For the text-containing cell, return its midpoint in [x, y] coordinate format. 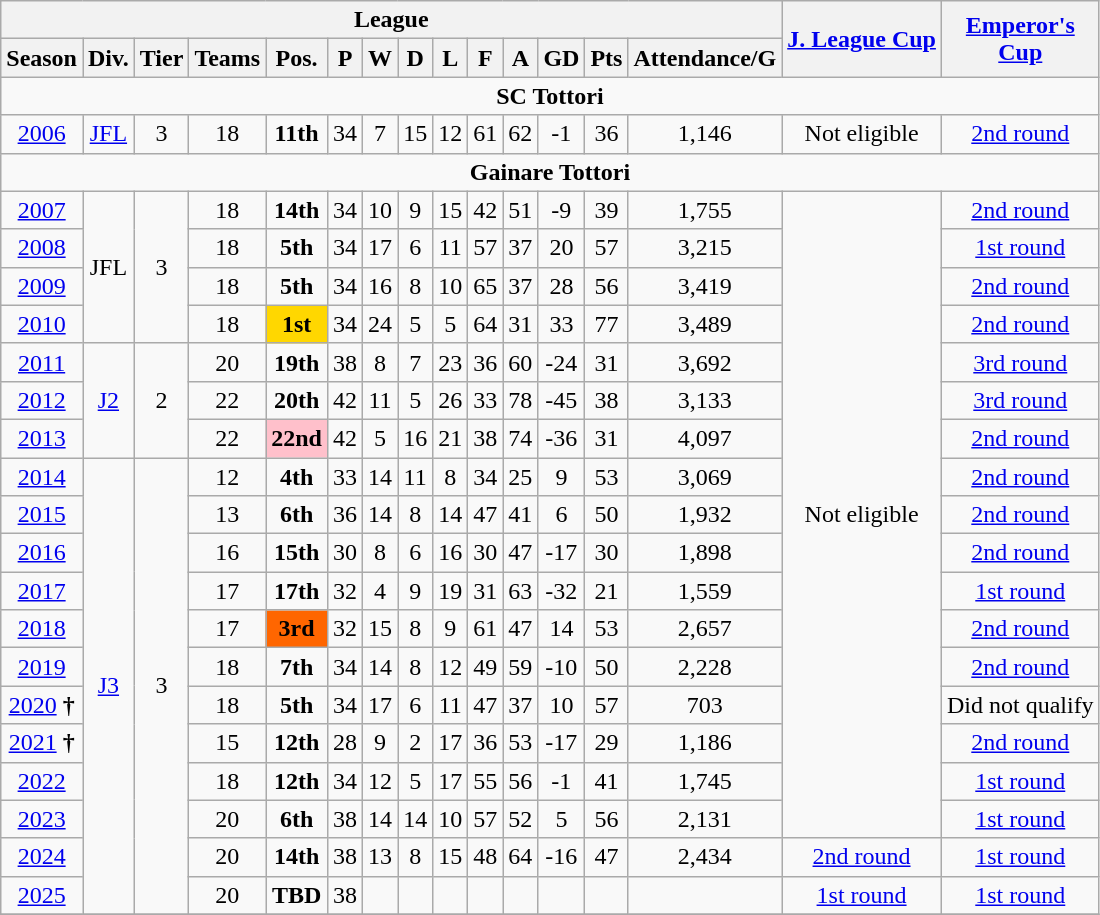
-9 [562, 210]
55 [486, 781]
2015 [42, 515]
1,146 [705, 134]
4 [380, 591]
2,131 [705, 819]
22nd [297, 438]
F [486, 58]
4,097 [705, 438]
19th [297, 362]
59 [520, 667]
-32 [562, 591]
15th [297, 553]
1st [297, 324]
P [344, 58]
2024 [42, 857]
Emperor'sCup [1020, 39]
20th [297, 400]
Attendance/G [705, 58]
J3 [108, 686]
-36 [562, 438]
3rd [297, 629]
77 [606, 324]
Pts [606, 58]
1,186 [705, 743]
-45 [562, 400]
1,745 [705, 781]
3,692 [705, 362]
2020 † [42, 705]
2021 † [42, 743]
Season [42, 58]
-16 [562, 857]
65 [486, 286]
Did not qualify [1020, 705]
1,898 [705, 553]
-24 [562, 362]
60 [520, 362]
-10 [562, 667]
Gainare Tottori [550, 172]
W [380, 58]
26 [450, 400]
24 [380, 324]
3,215 [705, 248]
7th [297, 667]
League [392, 20]
J2 [108, 400]
3,133 [705, 400]
TBD [297, 895]
3,489 [705, 324]
2007 [42, 210]
11th [297, 134]
3,069 [705, 477]
4th [297, 477]
SC Tottori [550, 96]
A [520, 58]
2008 [42, 248]
2014 [42, 477]
Pos. [297, 58]
2009 [42, 286]
2,657 [705, 629]
2,434 [705, 857]
Teams [228, 58]
2006 [42, 134]
2023 [42, 819]
39 [606, 210]
17th [297, 591]
74 [520, 438]
29 [606, 743]
1,932 [705, 515]
2016 [42, 553]
1,755 [705, 210]
2017 [42, 591]
GD [562, 58]
25 [520, 477]
3,419 [705, 286]
2019 [42, 667]
52 [520, 819]
2010 [42, 324]
2025 [42, 895]
62 [520, 134]
19 [450, 591]
D [416, 58]
63 [520, 591]
2,228 [705, 667]
49 [486, 667]
2022 [42, 781]
51 [520, 210]
2013 [42, 438]
2012 [42, 400]
48 [486, 857]
1,559 [705, 591]
703 [705, 705]
J. League Cup [862, 39]
Div. [108, 58]
Tier [162, 58]
2018 [42, 629]
L [450, 58]
2011 [42, 362]
23 [450, 362]
78 [520, 400]
